Output the (x, y) coordinate of the center of the cell containing the given text.  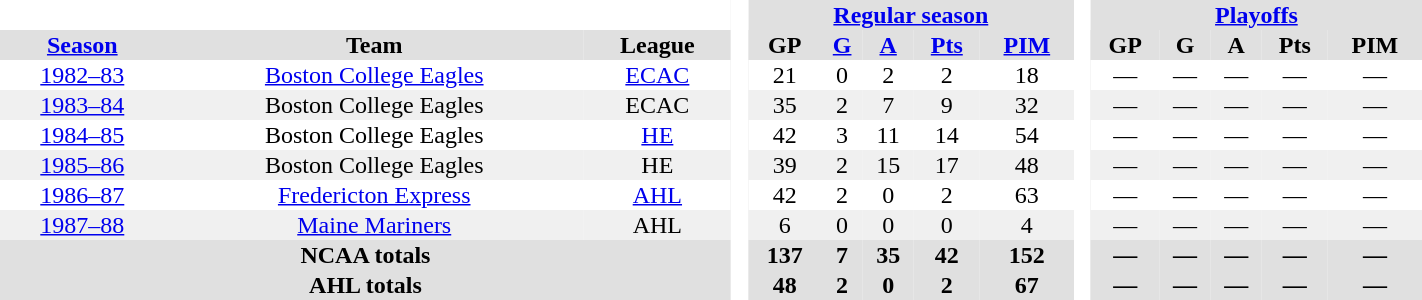
17 (947, 165)
4 (1027, 225)
AHL totals (366, 285)
1984–85 (82, 135)
152 (1027, 255)
67 (1027, 285)
1985–86 (82, 165)
3 (842, 135)
32 (1027, 105)
Fredericton Express (374, 195)
Season (82, 45)
11 (888, 135)
18 (1027, 75)
Maine Mariners (374, 225)
21 (785, 75)
54 (1027, 135)
Team (374, 45)
14 (947, 135)
137 (785, 255)
6 (785, 225)
1987–88 (82, 225)
9 (947, 105)
Playoffs (1256, 15)
1982–83 (82, 75)
League (658, 45)
15 (888, 165)
63 (1027, 195)
1983–84 (82, 105)
NCAA totals (366, 255)
39 (785, 165)
1986–87 (82, 195)
Regular season (911, 15)
